Search for the cell housing the specified text and yield its (X, Y) center coordinate. 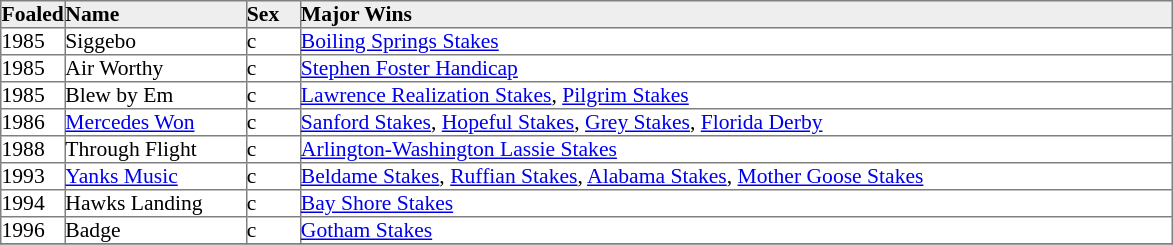
1993 (33, 176)
Gotham Stakes (736, 230)
Yanks Music (156, 176)
Siggebo (156, 42)
Through Flight (156, 150)
Hawks Landing (156, 204)
Name (156, 14)
Mercedes Won (156, 122)
1996 (33, 230)
Stephen Foster Handicap (736, 68)
Foaled (33, 14)
1988 (33, 150)
Sanford Stakes, Hopeful Stakes, Grey Stakes, Florida Derby (736, 122)
Bay Shore Stakes (736, 204)
Boiling Springs Stakes (736, 42)
Sex (273, 14)
1994 (33, 204)
Badge (156, 230)
Major Wins (736, 14)
Beldame Stakes, Ruffian Stakes, Alabama Stakes, Mother Goose Stakes (736, 176)
Lawrence Realization Stakes, Pilgrim Stakes (736, 96)
Air Worthy (156, 68)
Arlington-Washington Lassie Stakes (736, 150)
Blew by Em (156, 96)
1986 (33, 122)
